Capture the cell that displays the provided text and extract its [x, y] central coordinate. 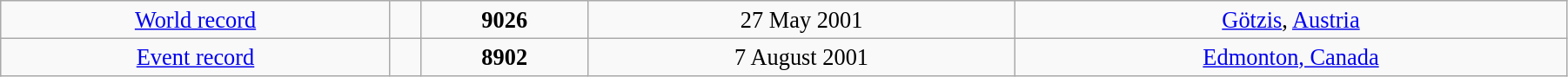
Event record [196, 57]
9026 [505, 19]
27 May 2001 [802, 19]
Edmonton, Canada [1291, 57]
Götzis, Austria [1291, 19]
World record [196, 19]
8902 [505, 57]
7 August 2001 [802, 57]
